Extract the [X, Y] coordinate from the center of the cell holding the provided text.  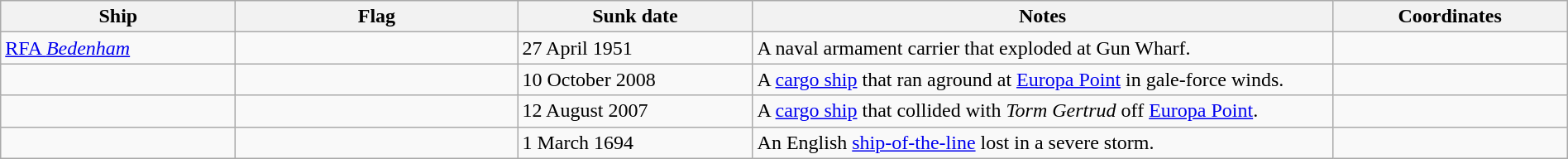
Ship [118, 17]
Sunk date [635, 17]
1 March 1694 [635, 142]
12 August 2007 [635, 111]
A cargo ship that ran aground at Europa Point in gale-force winds. [1042, 79]
10 October 2008 [635, 79]
27 April 1951 [635, 48]
RFA Bedenham [118, 48]
Notes [1042, 17]
Flag [377, 17]
A cargo ship that collided with Torm Gertrud off Europa Point. [1042, 111]
A naval armament carrier that exploded at Gun Wharf. [1042, 48]
An English ship-of-the-line lost in a severe storm. [1042, 142]
Coordinates [1450, 17]
